For the text-containing cell, return its midpoint in [x, y] coordinate format. 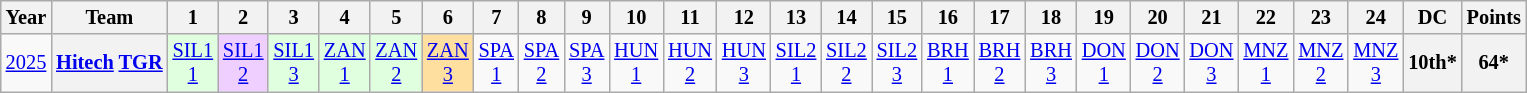
11 [690, 17]
17 [1000, 17]
9 [586, 17]
DON1 [1104, 63]
Team [109, 17]
4 [345, 17]
MNZ3 [1376, 63]
SIL13 [293, 63]
15 [897, 17]
13 [796, 17]
19 [1104, 17]
ZAN1 [345, 63]
6 [448, 17]
18 [1051, 17]
22 [1266, 17]
5 [396, 17]
2025 [26, 63]
BRH2 [1000, 63]
21 [1212, 17]
8 [542, 17]
ZAN3 [448, 63]
SIL22 [846, 63]
MNZ1 [1266, 63]
HUN1 [636, 63]
16 [948, 17]
SPA3 [586, 63]
HUN2 [690, 63]
3 [293, 17]
20 [1158, 17]
BRH1 [948, 63]
SPA2 [542, 63]
DC [1432, 17]
7 [496, 17]
Points [1494, 17]
14 [846, 17]
12 [744, 17]
2 [243, 17]
HUN3 [744, 63]
SIL12 [243, 63]
DON2 [1158, 63]
10th* [1432, 63]
SIL21 [796, 63]
1 [193, 17]
Year [26, 17]
64* [1494, 63]
23 [1320, 17]
SIL11 [193, 63]
DON3 [1212, 63]
Hitech TGR [109, 63]
ZAN2 [396, 63]
SIL23 [897, 63]
BRH3 [1051, 63]
10 [636, 17]
MNZ2 [1320, 63]
24 [1376, 17]
SPA1 [496, 63]
